Capture the cell that displays the provided text and extract its (X, Y) central coordinate. 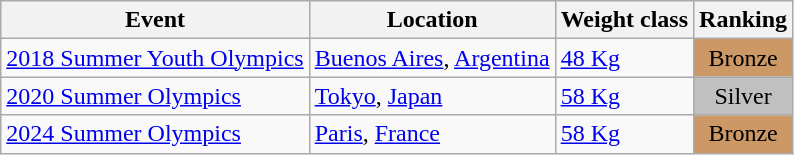
2018 Summer Youth Olympics (155, 58)
Paris, France (432, 134)
Ranking (744, 20)
Event (155, 20)
Buenos Aires, Argentina (432, 58)
Tokyo, Japan (432, 96)
Silver (744, 96)
48 Kg (624, 58)
Location (432, 20)
Weight class (624, 20)
2020 Summer Olympics (155, 96)
2024 Summer Olympics (155, 134)
